Capture the cell that displays the provided text and extract its [X, Y] central coordinate. 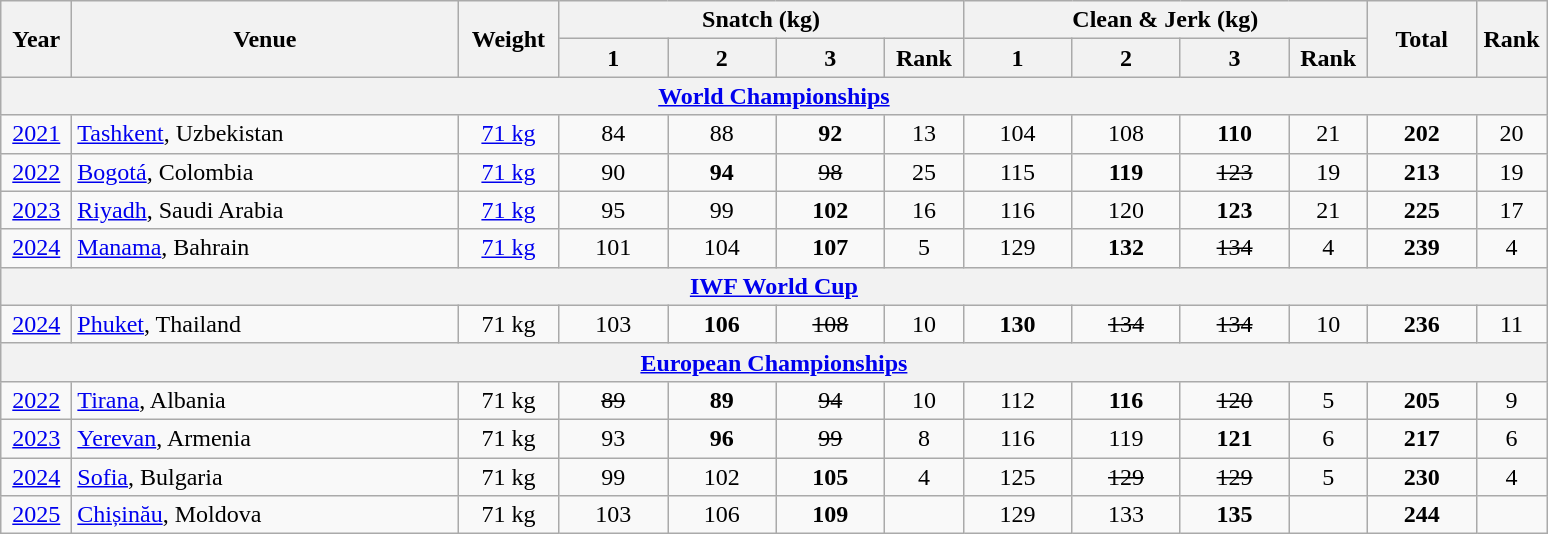
Riyadh, Saudi Arabia [265, 210]
Bogotá, Colombia [265, 172]
25 [924, 172]
244 [1422, 515]
230 [1422, 477]
132 [1126, 248]
205 [1422, 400]
Yerevan, Armenia [265, 438]
Chișinău, Moldova [265, 515]
2025 [36, 515]
110 [1234, 134]
Phuket, Thailand [265, 324]
17 [1512, 210]
8 [924, 438]
98 [830, 172]
133 [1126, 515]
239 [1422, 248]
213 [1422, 172]
95 [614, 210]
135 [1234, 515]
236 [1422, 324]
130 [1018, 324]
217 [1422, 438]
9 [1512, 400]
Manama, Bahrain [265, 248]
109 [830, 515]
225 [1422, 210]
107 [830, 248]
88 [722, 134]
92 [830, 134]
Total [1422, 39]
96 [722, 438]
121 [1234, 438]
112 [1018, 400]
90 [614, 172]
Venue [265, 39]
Tashkent, Uzbekistan [265, 134]
101 [614, 248]
125 [1018, 477]
Snatch (kg) [761, 20]
Tirana, Albania [265, 400]
115 [1018, 172]
Year [36, 39]
IWF World Cup [774, 286]
84 [614, 134]
Sofia, Bulgaria [265, 477]
13 [924, 134]
93 [614, 438]
Clean & Jerk (kg) [1165, 20]
2021 [36, 134]
World Championships [774, 96]
20 [1512, 134]
202 [1422, 134]
European Championships [774, 362]
105 [830, 477]
11 [1512, 324]
16 [924, 210]
Weight [508, 39]
